Detect which cell encompasses the target text, then output its [X, Y] center coordinate. 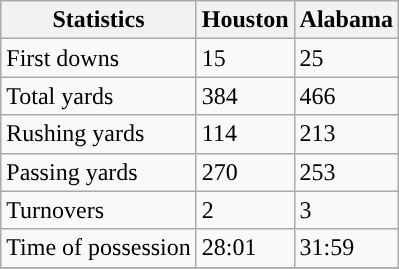
Rushing yards [99, 134]
Houston [245, 20]
384 [245, 96]
28:01 [245, 248]
Turnovers [99, 210]
31:59 [346, 248]
15 [245, 58]
3 [346, 210]
25 [346, 58]
Statistics [99, 20]
213 [346, 134]
Alabama [346, 20]
Total yards [99, 96]
466 [346, 96]
270 [245, 172]
253 [346, 172]
Time of possession [99, 248]
First downs [99, 58]
114 [245, 134]
Passing yards [99, 172]
2 [245, 210]
